Search for the cell housing the specified text and yield its (X, Y) center coordinate. 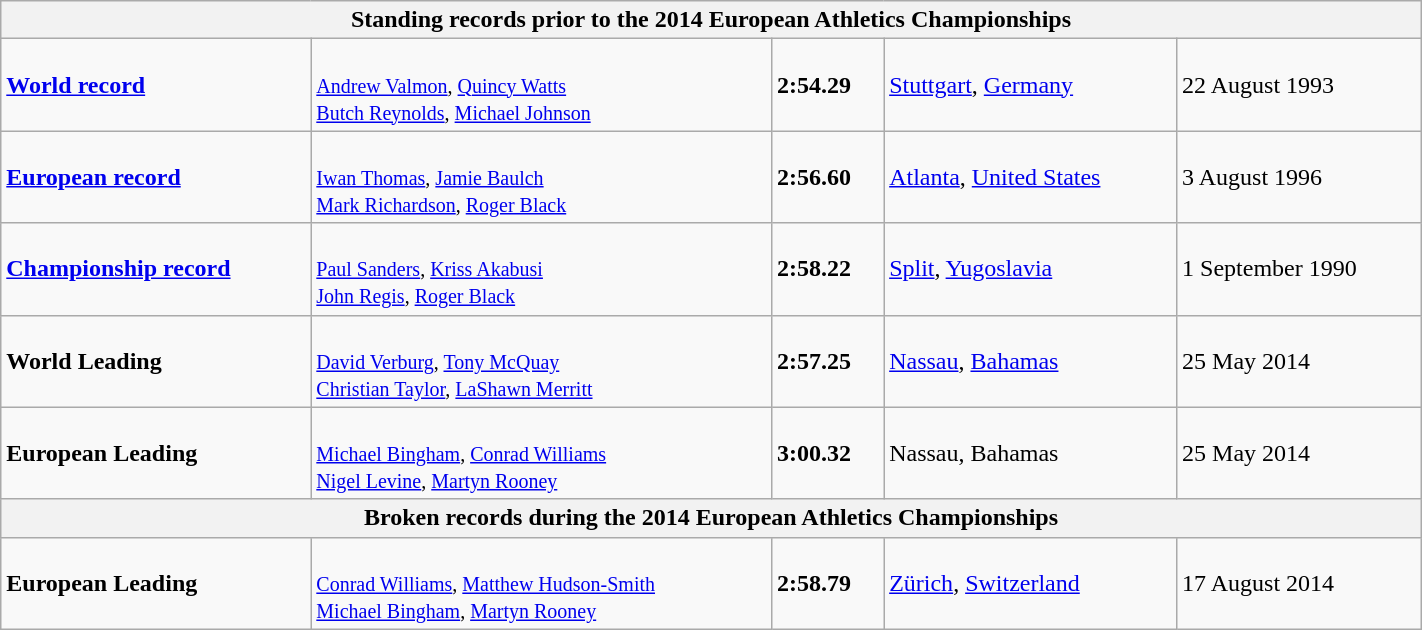
1 September 1990 (1300, 269)
2:56.60 (828, 177)
Standing records prior to the 2014 European Athletics Championships (711, 20)
Broken records during the 2014 European Athletics Championships (711, 518)
2:57.25 (828, 361)
European record (156, 177)
World Leading (156, 361)
Split, Yugoslavia (1030, 269)
David Verburg, Tony McQuay Christian Taylor, LaShawn Merritt (542, 361)
Michael Bingham, Conrad Williams Nigel Levine, Martyn Rooney (542, 453)
2:58.22 (828, 269)
Iwan Thomas, Jamie BaulchMark Richardson, Roger Black (542, 177)
Championship record (156, 269)
Paul Sanders, Kriss AkabusiJohn Regis, Roger Black (542, 269)
2:54.29 (828, 85)
3 August 1996 (1300, 177)
22 August 1993 (1300, 85)
3:00.32 (828, 453)
Zürich, Switzerland (1030, 583)
World record (156, 85)
Conrad Williams, Matthew Hudson-Smith Michael Bingham, Martyn Rooney (542, 583)
17 August 2014 (1300, 583)
Atlanta, United States (1030, 177)
Stuttgart, Germany (1030, 85)
Andrew Valmon, Quincy WattsButch Reynolds, Michael Johnson (542, 85)
2:58.79 (828, 583)
